Output the (X, Y) coordinate of the center of the cell containing the given text.  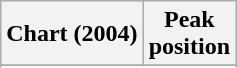
Chart (2004) (72, 34)
Peakposition (189, 34)
